Output the [x, y] coordinate of the center of the cell containing the given text.  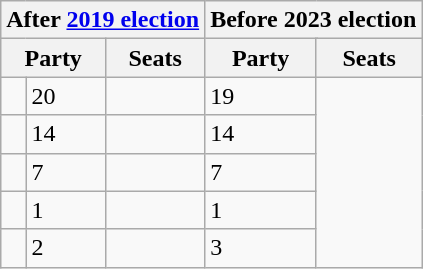
20 [66, 96]
After 2019 election [103, 20]
Before 2023 election [314, 20]
2 [66, 248]
3 [261, 248]
19 [261, 96]
